Find where the given text appears and provide that cell's center as [x, y] coordinate. 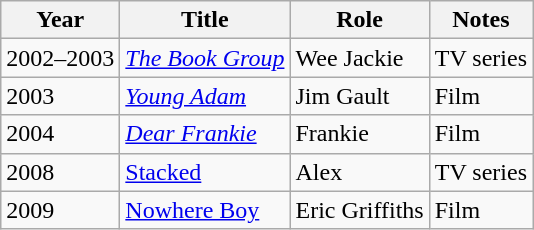
2004 [60, 134]
Role [360, 20]
Jim Gault [360, 96]
Alex [360, 172]
Stacked [205, 172]
Eric Griffiths [360, 210]
Young Adam [205, 96]
2002–2003 [60, 58]
Year [60, 20]
Frankie [360, 134]
Wee Jackie [360, 58]
Notes [480, 20]
Nowhere Boy [205, 210]
2003 [60, 96]
Title [205, 20]
2008 [60, 172]
The Book Group [205, 58]
Dear Frankie [205, 134]
2009 [60, 210]
